Return the (X, Y) coordinate for the center point of the cell that contains the specified text.  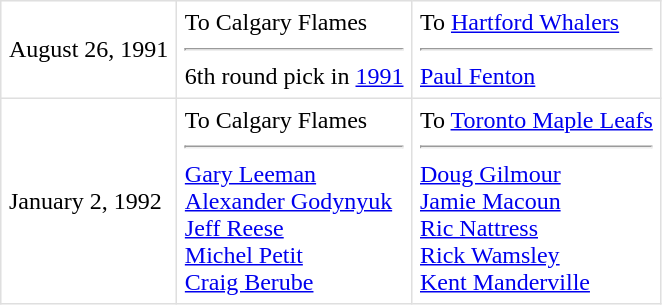
To Toronto Maple Leafs Doug GilmourJamie MacounRic NattressRick WamsleyKent Manderville (536, 201)
To Calgary Flames 6th round pick in 1991 (294, 50)
January 2, 1992 (89, 201)
To Hartford Whalers Paul Fenton (536, 50)
August 26, 1991 (89, 50)
To Calgary Flames Gary LeemanAlexander GodynyukJeff ReeseMichel PetitCraig Berube (294, 201)
